Search for the cell housing the specified text and yield its (x, y) center coordinate. 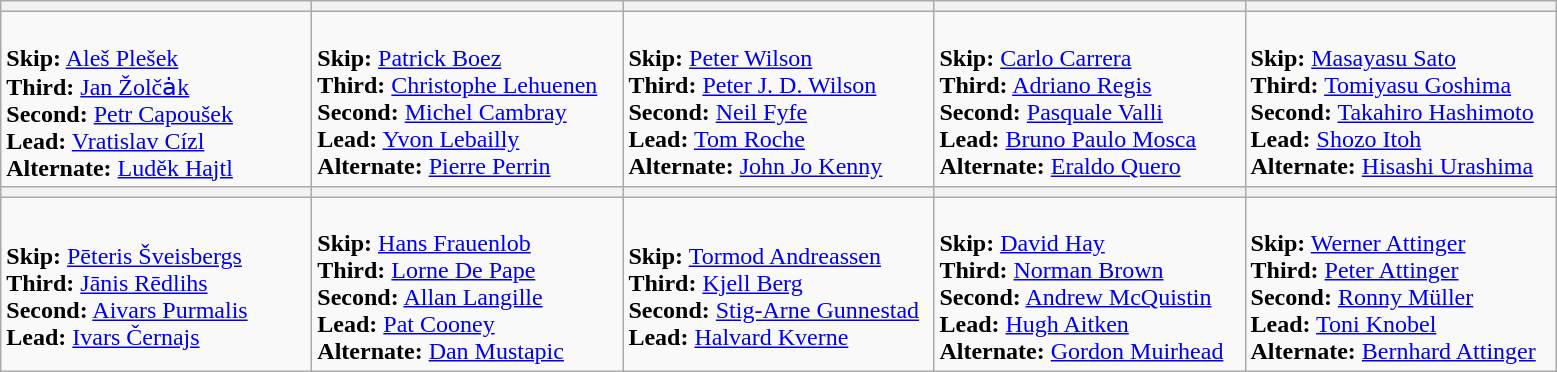
Skip: Werner Attinger Third: Peter Attinger Second: Ronny Müller Lead: Toni Knobel Alternate: Bernhard Attinger (1400, 284)
Skip: Tormod Andreassen Third: Kjell Berg Second: Stig-Arne Gunnestad Lead: Halvard Kverne (778, 284)
Skip: Peter Wilson Third: Peter J. D. Wilson Second: Neil Fyfe Lead: Tom Roche Alternate: John Jo Kenny (778, 100)
Skip: Hans Frauenlob Third: Lorne De Pape Second: Allan Langille Lead: Pat Cooney Alternate: Dan Mustapic (468, 284)
Skip: Masayasu Sato Third: Tomiyasu Goshima Second: Takahiro Hashimoto Lead: Shozo Itoh Alternate: Hisashi Urashima (1400, 100)
Skip: Aleš Plešek Third: Jan Žolčȧk Second: Petr Capoušek Lead: Vratislav Cízl Alternate: Luděk Hajtl (156, 100)
Skip: Pēteris Šveisbergs Third: Jānis Rēdlihs Second: Aivars Purmalis Lead: Ivars Černajs (156, 284)
Skip: Patrick Boez Third: Christophe Lehuenen Second: Michel Cambray Lead: Yvon Lebailly Alternate: Pierre Perrin (468, 100)
Skip: David Hay Third: Norman Brown Second: Andrew McQuistin Lead: Hugh Aitken Alternate: Gordon Muirhead (1090, 284)
Skip: Carlo Carrera Third: Adriano Regis Second: Pasquale Valli Lead: Bruno Paulo Mosca Alternate: Eraldo Quero (1090, 100)
